Pinpoint the cell where the given text exists, returning its (x, y) midpoint coordinate. 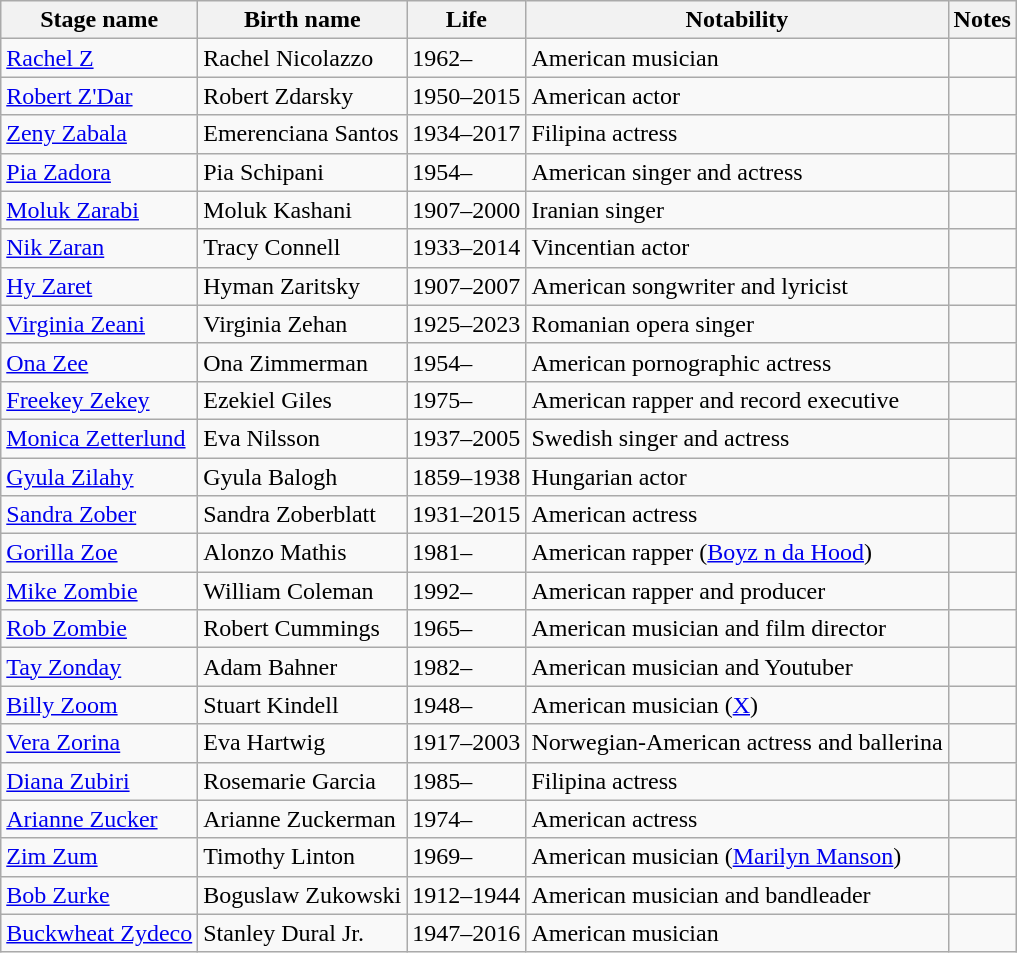
Hy Zaret (100, 286)
Alonzo Mathis (302, 553)
Ezekiel Giles (302, 400)
Boguslaw Zukowski (302, 895)
1917–2003 (466, 743)
Hyman Zaritsky (302, 286)
Robert Z'Dar (100, 96)
1982– (466, 667)
1859–1938 (466, 477)
Rachel Nicolazzo (302, 58)
Notability (737, 20)
Emerenciana Santos (302, 134)
American songwriter and lyricist (737, 286)
Mike Zombie (100, 591)
American singer and actress (737, 172)
Monica Zetterlund (100, 438)
American musician (X) (737, 705)
1950–2015 (466, 96)
Stuart Kindell (302, 705)
1931–2015 (466, 515)
Rachel Z (100, 58)
Virginia Zehan (302, 324)
American actor (737, 96)
Robert Cummings (302, 629)
1937–2005 (466, 438)
Timothy Linton (302, 857)
William Coleman (302, 591)
American musician and Youtuber (737, 667)
Sandra Zoberblatt (302, 515)
Pia Schipani (302, 172)
Gyula Zilahy (100, 477)
Bob Zurke (100, 895)
1969– (466, 857)
Romanian opera singer (737, 324)
1934–2017 (466, 134)
Rob Zombie (100, 629)
Notes (982, 20)
Vera Zorina (100, 743)
1907–2007 (466, 286)
Zim Zum (100, 857)
Gyula Balogh (302, 477)
American pornographic actress (737, 362)
1925–2023 (466, 324)
Pia Zadora (100, 172)
Life (466, 20)
1933–2014 (466, 248)
Rosemarie Garcia (302, 781)
American musician (Marilyn Manson) (737, 857)
Arianne Zucker (100, 819)
1948– (466, 705)
Moluk Kashani (302, 210)
1965– (466, 629)
American rapper (Boyz n da Hood) (737, 553)
Arianne Zuckerman (302, 819)
1985– (466, 781)
1981– (466, 553)
Ona Zimmerman (302, 362)
Eva Nilsson (302, 438)
Stanley Dural Jr. (302, 933)
American rapper and record executive (737, 400)
Robert Zdarsky (302, 96)
Virginia Zeani (100, 324)
Iranian singer (737, 210)
Swedish singer and actress (737, 438)
Diana Zubiri (100, 781)
1974– (466, 819)
Eva Hartwig (302, 743)
Ona Zee (100, 362)
American musician and bandleader (737, 895)
1992– (466, 591)
American rapper and producer (737, 591)
Buckwheat Zydeco (100, 933)
Moluk Zarabi (100, 210)
1912–1944 (466, 895)
Tracy Connell (302, 248)
Sandra Zober (100, 515)
1962– (466, 58)
Gorilla Zoe (100, 553)
Zeny Zabala (100, 134)
1947–2016 (466, 933)
Vincentian actor (737, 248)
Adam Bahner (302, 667)
Birth name (302, 20)
Freekey Zekey (100, 400)
Billy Zoom (100, 705)
Tay Zonday (100, 667)
1907–2000 (466, 210)
American musician and film director (737, 629)
1975– (466, 400)
Norwegian-American actress and ballerina (737, 743)
Nik Zaran (100, 248)
Stage name (100, 20)
Hungarian actor (737, 477)
